Return (X, Y) of the center of cell containing provided text 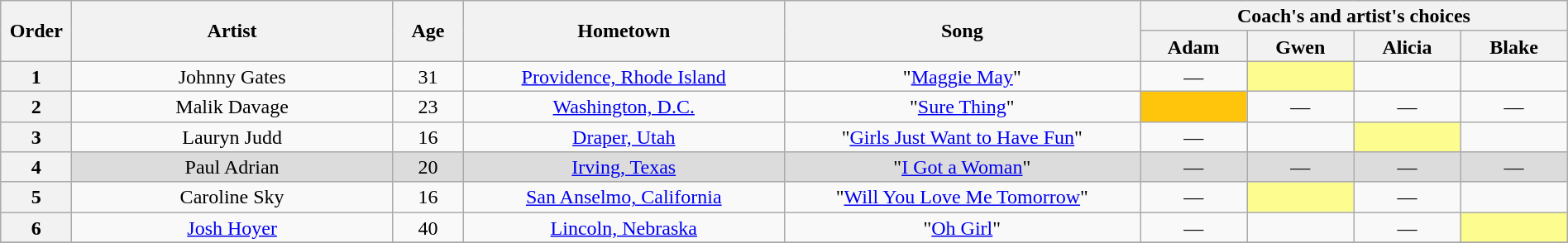
Malik Davage (232, 106)
Irving, Texas (624, 167)
Washington, D.C. (624, 106)
"Maggie May" (963, 76)
Draper, Utah (624, 137)
3 (36, 137)
23 (428, 106)
Gwen (1300, 46)
San Anselmo, California (624, 197)
"Girls Just Want to Have Fun" (963, 137)
"Sure Thing" (963, 106)
Johnny Gates (232, 76)
Adam (1194, 46)
Alicia (1408, 46)
1 (36, 76)
Lincoln, Nebraska (624, 228)
20 (428, 167)
Artist (232, 31)
2 (36, 106)
31 (428, 76)
Caroline Sky (232, 197)
5 (36, 197)
Song (963, 31)
6 (36, 228)
40 (428, 228)
4 (36, 167)
Blake (1513, 46)
Paul Adrian (232, 167)
Hometown (624, 31)
Providence, Rhode Island (624, 76)
"Will You Love Me Tomorrow" (963, 197)
Age (428, 31)
"I Got a Woman" (963, 167)
Coach's and artist's choices (1355, 17)
Order (36, 31)
Lauryn Judd (232, 137)
"Oh Girl" (963, 228)
Josh Hoyer (232, 228)
